Return the [X, Y] coordinate for the center point of the cell that contains the specified text.  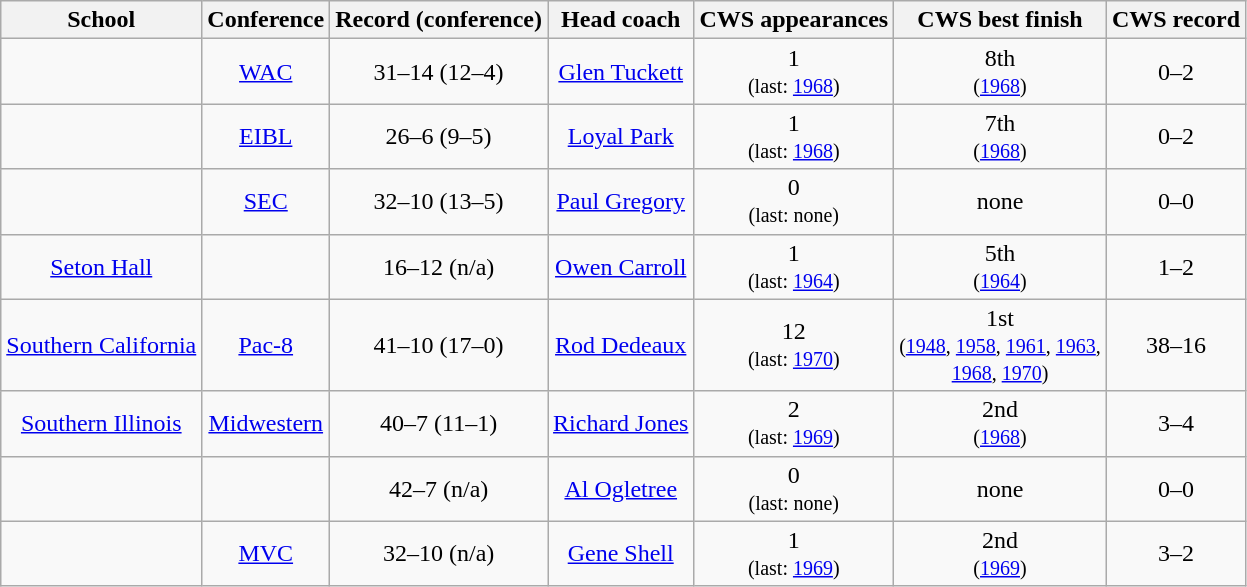
7th(1968) [1000, 136]
Owen Carroll [621, 266]
Glen Tuckett [621, 72]
Head coach [621, 20]
Southern California [102, 345]
WAC [266, 72]
School [102, 20]
CWS best finish [1000, 20]
42–7 (n/a) [439, 488]
31–14 (12–4) [439, 72]
Record (conference) [439, 20]
2(last: 1969) [794, 424]
CWS appearances [794, 20]
Pac-8 [266, 345]
MVC [266, 554]
3–2 [1176, 554]
3–4 [1176, 424]
Conference [266, 20]
1(last: 1969) [794, 554]
12(last: 1970) [794, 345]
Richard Jones [621, 424]
2nd(1969) [1000, 554]
32–10 (13–5) [439, 202]
41–10 (17–0) [439, 345]
Southern Illinois [102, 424]
Paul Gregory [621, 202]
CWS record [1176, 20]
Loyal Park [621, 136]
2nd(1968) [1000, 424]
1(last: 1964) [794, 266]
38–16 [1176, 345]
26–6 (9–5) [439, 136]
40–7 (11–1) [439, 424]
16–12 (n/a) [439, 266]
Midwestern [266, 424]
Al Ogletree [621, 488]
Gene Shell [621, 554]
Seton Hall [102, 266]
1st(1948, 1958, 1961, 1963, 1968, 1970) [1000, 345]
Rod Dedeaux [621, 345]
8th(1968) [1000, 72]
SEC [266, 202]
32–10 (n/a) [439, 554]
1–2 [1176, 266]
EIBL [266, 136]
5th(1964) [1000, 266]
